Extract the [x, y] coordinate from the center of the cell holding the provided text.  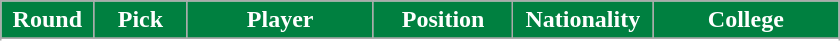
Nationality [583, 20]
College [746, 20]
Round [48, 20]
Player [280, 20]
Position [443, 20]
Pick [140, 20]
